Locate the cell with the specified text and output its (X, Y) center coordinate. 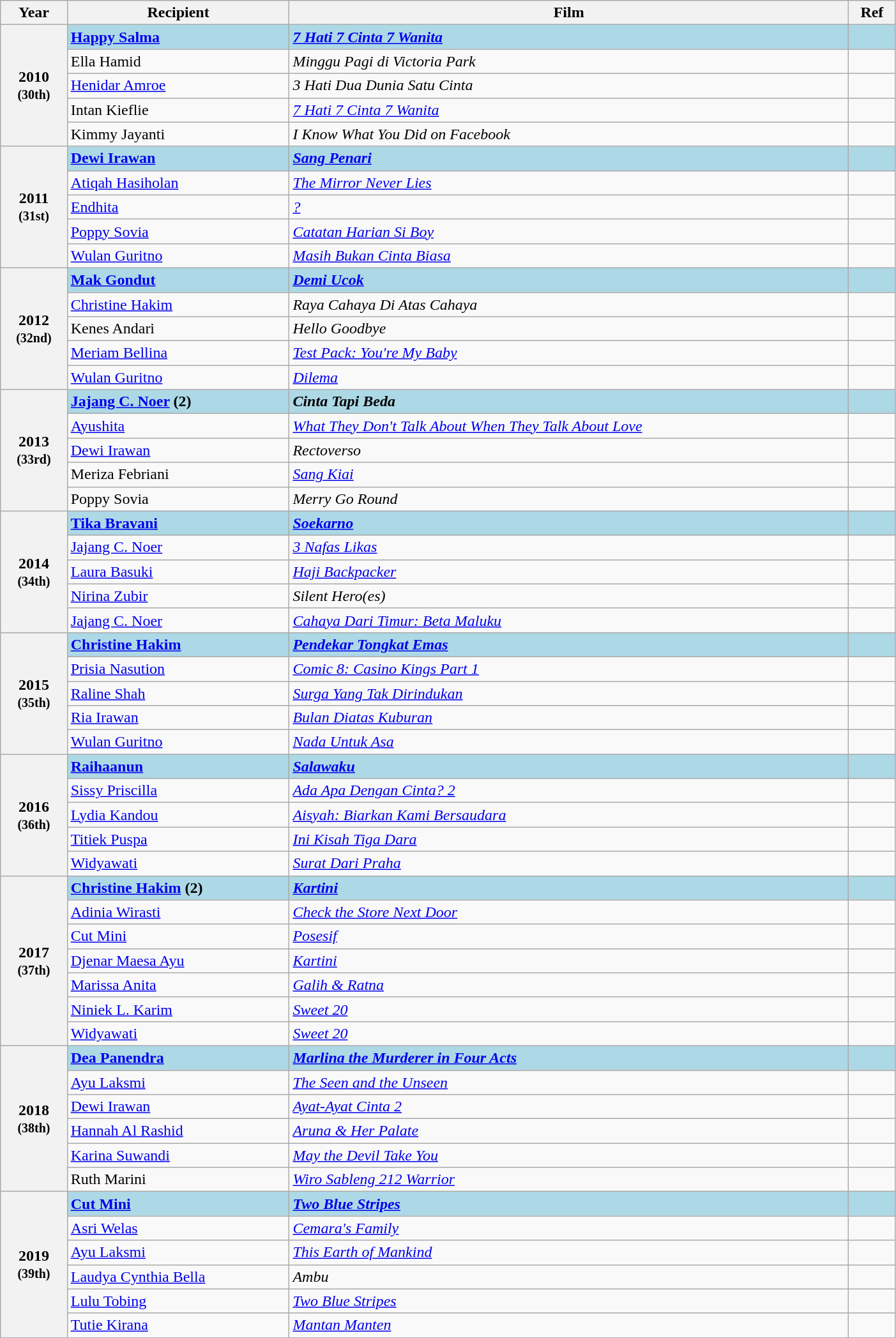
Dilema (569, 377)
Happy Salma (178, 37)
Prisia Nasution (178, 669)
Kimmy Jayanti (178, 134)
Kenes Andari (178, 329)
Aisyah: Biarkan Kami Bersaudara (569, 815)
Dea Panendra (178, 1058)
Adinia Wirasti (178, 912)
Catatan Harian Si Boy (569, 231)
Raline Shah (178, 693)
Surga Yang Tak Dirindukan (569, 693)
Aruna & Her Palate (569, 1131)
Cemara's Family (569, 1228)
Sissy Priscilla (178, 791)
Ini Kisah Tiga Dara (569, 839)
Sang Penari (569, 158)
Djenar Maesa Ayu (178, 961)
Meriam Bellina (178, 353)
Recipient (178, 13)
Intan Kieflie (178, 110)
Ayushita (178, 426)
Cahaya Dari Timur: Beta Maluku (569, 620)
Lulu Tobing (178, 1301)
Ria Irawan (178, 718)
Titiek Puspa (178, 839)
Ada Apa Dengan Cinta? 2 (569, 791)
Year (34, 13)
Bulan Diatas Kuburan (569, 718)
2010(30th) (34, 86)
Hannah Al Rashid (178, 1131)
Galih & Ratna (569, 985)
2017(37th) (34, 961)
The Seen and the Unseen (569, 1083)
Laura Basuki (178, 572)
2016(36th) (34, 815)
2018(38th) (34, 1118)
What They Don't Talk About When They Talk About Love (569, 426)
Salawaku (569, 766)
2019(39th) (34, 1265)
Christine Hakim (2) (178, 888)
Film (569, 13)
? (569, 207)
Tutie Kirana (178, 1325)
Posesif (569, 936)
Demi Ucok (569, 280)
Merry Go Round (569, 499)
Ref (872, 13)
Haji Backpacker (569, 572)
Ambu (569, 1277)
Mantan Manten (569, 1325)
Sang Kiai (569, 475)
Cinta Tapi Beda (569, 402)
3 Nafas Likas (569, 547)
Henidar Amroe (178, 86)
2012(32nd) (34, 328)
Jajang C. Noer (2) (178, 402)
2014(34th) (34, 572)
Masih Bukan Cinta Biasa (569, 255)
Meriza Febriani (178, 475)
Soekarno (569, 523)
3 Hati Dua Dunia Satu Cinta (569, 86)
Pendekar Tongkat Emas (569, 644)
2013(33rd) (34, 450)
Laudya Cynthia Bella (178, 1277)
2011(31st) (34, 207)
Wiro Sableng 212 Warrior (569, 1180)
Minggu Pagi di Victoria Park (569, 61)
Lydia Kandou (178, 815)
Ella Hamid (178, 61)
Raya Cahaya Di Atas Cahaya (569, 305)
Marlina the Murderer in Four Acts (569, 1058)
Tika Bravani (178, 523)
The Mirror Never Lies (569, 183)
This Earth of Mankind (569, 1252)
Marissa Anita (178, 985)
Ayat-Ayat Cinta 2 (569, 1107)
Raihaanun (178, 766)
2015(35th) (34, 693)
Rectoverso (569, 450)
Niniek L. Karim (178, 1009)
Mak Gondut (178, 280)
Check the Store Next Door (569, 912)
Comic 8: Casino Kings Part 1 (569, 669)
Karina Suwandi (178, 1155)
Asri Welas (178, 1228)
Ruth Marini (178, 1180)
Nirina Zubir (178, 596)
Hello Goodbye (569, 329)
Test Pack: You're My Baby (569, 353)
Atiqah Hasiholan (178, 183)
May the Devil Take You (569, 1155)
Nada Untuk Asa (569, 742)
Surat Dari Praha (569, 863)
Endhita (178, 207)
Silent Hero(es) (569, 596)
I Know What You Did on Facebook (569, 134)
